From the cell containing the given text, extract its center point as (x, y) coordinate. 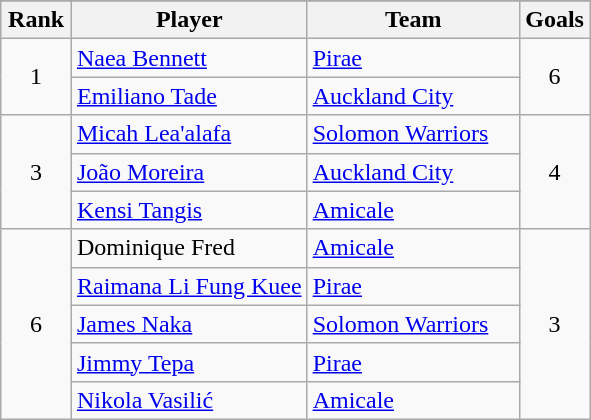
João Moreira (189, 172)
Raimana Li Fung Kuee (189, 286)
Emiliano Tade (189, 96)
Goals (554, 20)
Dominique Fred (189, 248)
Micah Lea'alafa (189, 134)
1 (36, 77)
Rank (36, 20)
4 (554, 172)
Jimmy Tepa (189, 362)
James Naka (189, 324)
Team (413, 20)
Nikola Vasilić (189, 400)
Player (189, 20)
Kensi Tangis (189, 210)
Naea Bennett (189, 58)
